Find where the given text appears and provide that cell's center as (X, Y) coordinate. 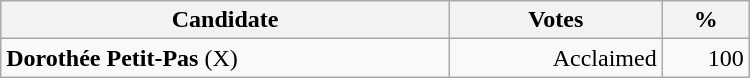
Dorothée Petit-Pas (X) (226, 58)
100 (706, 58)
Acclaimed (556, 58)
Candidate (226, 20)
% (706, 20)
Votes (556, 20)
